Scan for the cell matching the given text and deliver its (X, Y) coordinate at center. 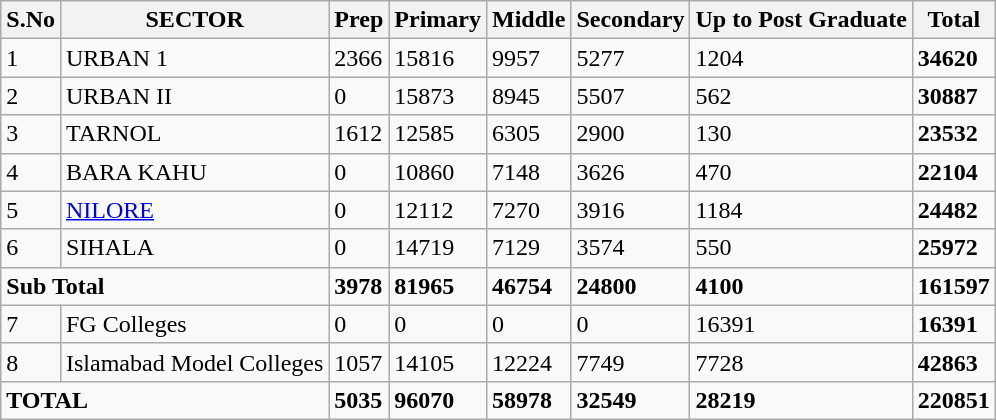
14719 (438, 248)
8 (31, 362)
130 (801, 134)
2900 (630, 134)
URBAN 1 (194, 58)
32549 (630, 400)
81965 (438, 286)
3574 (630, 248)
42863 (954, 362)
8945 (528, 96)
22104 (954, 172)
4 (31, 172)
14105 (438, 362)
7270 (528, 210)
562 (801, 96)
1612 (359, 134)
7129 (528, 248)
220851 (954, 400)
TARNOL (194, 134)
Total (954, 20)
550 (801, 248)
58978 (528, 400)
Middle (528, 20)
TOTAL (165, 400)
12112 (438, 210)
BARA KAHU (194, 172)
24800 (630, 286)
96070 (438, 400)
4100 (801, 286)
161597 (954, 286)
Up to Post Graduate (801, 20)
7728 (801, 362)
FG Colleges (194, 324)
9957 (528, 58)
3 (31, 134)
1204 (801, 58)
46754 (528, 286)
7749 (630, 362)
5507 (630, 96)
5 (31, 210)
1184 (801, 210)
10860 (438, 172)
3626 (630, 172)
34620 (954, 58)
6305 (528, 134)
5277 (630, 58)
15816 (438, 58)
5035 (359, 400)
2 (31, 96)
1057 (359, 362)
3978 (359, 286)
SIHALA (194, 248)
NILORE (194, 210)
15873 (438, 96)
3916 (630, 210)
25972 (954, 248)
Secondary (630, 20)
24482 (954, 210)
SECTOR (194, 20)
2366 (359, 58)
URBAN II (194, 96)
6 (31, 248)
Prep (359, 20)
7148 (528, 172)
7 (31, 324)
Primary (438, 20)
470 (801, 172)
30887 (954, 96)
S.No (31, 20)
12224 (528, 362)
Islamabad Model Colleges (194, 362)
28219 (801, 400)
23532 (954, 134)
Sub Total (165, 286)
1 (31, 58)
12585 (438, 134)
